Locate the cell with the specified text and output its (x, y) center coordinate. 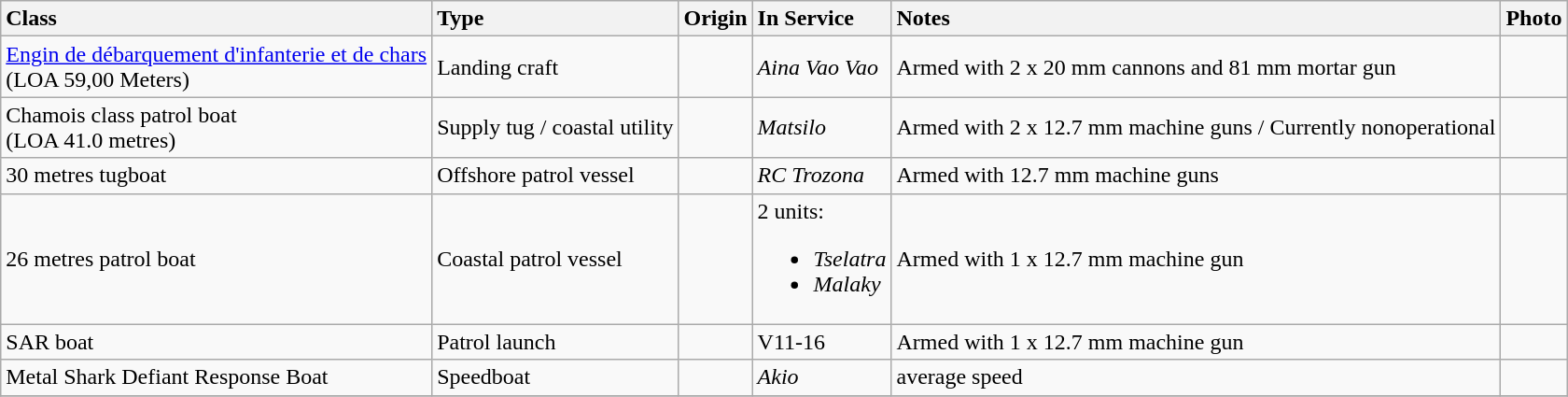
Photo (1534, 19)
In Service (821, 19)
Patrol launch (555, 342)
Aina Vao Vao (821, 67)
V11-16 (821, 342)
Armed with 2 x 12.7 mm machine guns / Currently nonoperational (1197, 127)
Origin (715, 19)
Class (217, 19)
Metal Shark Defiant Response Boat (217, 377)
Engin de débarquement d'infanterie et de chars(LOA 59,00 Meters) (217, 67)
Coastal patrol vessel (555, 259)
Akio (821, 377)
Matsilo (821, 127)
Chamois class patrol boat (LOA 41.0 metres) (217, 127)
SAR boat (217, 342)
Offshore patrol vessel (555, 176)
RC Trozona (821, 176)
Supply tug / coastal utility (555, 127)
26 metres patrol boat (217, 259)
Armed with 2 x 20 mm cannons and 81 mm mortar gun (1197, 67)
Speedboat (555, 377)
2 units:TselatraMalaky (821, 259)
average speed (1197, 377)
30 metres tugboat (217, 176)
Armed with 12.7 mm machine guns (1197, 176)
Notes (1197, 19)
Type (555, 19)
Landing craft (555, 67)
